Find where the given text appears and provide that cell's center as (x, y) coordinate. 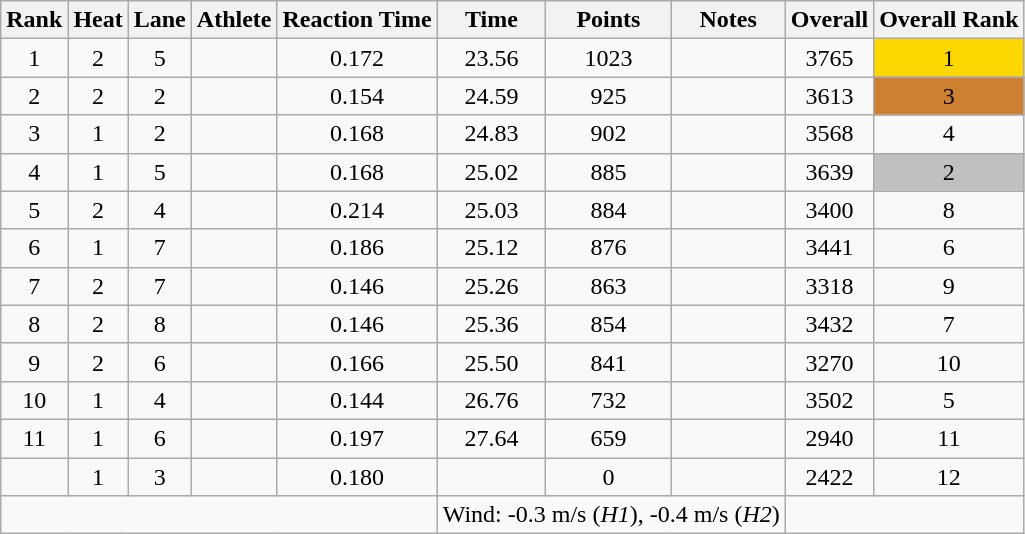
3639 (829, 172)
26.76 (492, 400)
863 (608, 286)
0.186 (357, 248)
Notes (728, 20)
732 (608, 400)
885 (608, 172)
25.26 (492, 286)
24.83 (492, 134)
25.12 (492, 248)
2940 (829, 438)
3765 (829, 58)
25.02 (492, 172)
841 (608, 362)
Athlete (234, 20)
3441 (829, 248)
659 (608, 438)
Lane (160, 20)
23.56 (492, 58)
Heat (98, 20)
3502 (829, 400)
3432 (829, 324)
3270 (829, 362)
1023 (608, 58)
2422 (829, 477)
25.36 (492, 324)
Rank (34, 20)
0.197 (357, 438)
0.144 (357, 400)
902 (608, 134)
0.180 (357, 477)
0.172 (357, 58)
25.50 (492, 362)
0.214 (357, 210)
Wind: -0.3 m/s (H1), -0.4 m/s (H2) (611, 515)
24.59 (492, 96)
3568 (829, 134)
27.64 (492, 438)
Points (608, 20)
3613 (829, 96)
876 (608, 248)
884 (608, 210)
0 (608, 477)
854 (608, 324)
3400 (829, 210)
Overall (829, 20)
3318 (829, 286)
25.03 (492, 210)
Overall Rank (949, 20)
0.166 (357, 362)
12 (949, 477)
Reaction Time (357, 20)
Time (492, 20)
0.154 (357, 96)
925 (608, 96)
